From the cell containing the given text, extract its center point as (X, Y) coordinate. 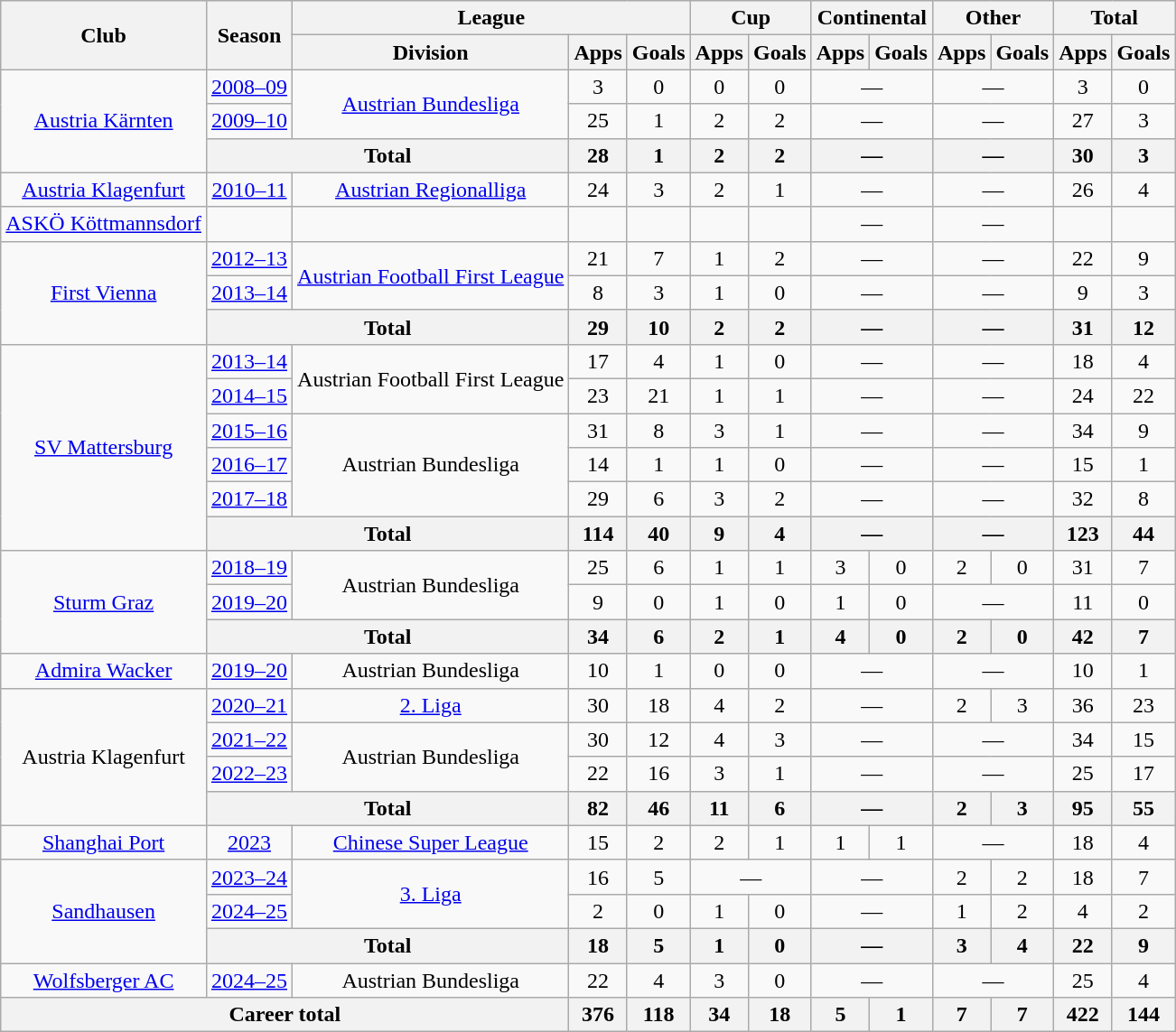
Cup (751, 18)
32 (1083, 499)
42 (1083, 637)
Season (249, 35)
3. Liga (431, 894)
2015–16 (249, 431)
2023–24 (249, 877)
Shanghai Port (104, 842)
ASKÖ Köttmannsdorf (104, 224)
SV Mattersburg (104, 447)
55 (1143, 808)
League (491, 18)
2. Liga (431, 705)
422 (1083, 1015)
376 (598, 1015)
Club (104, 35)
2009–10 (249, 121)
28 (598, 155)
Chinese Super League (431, 842)
123 (1083, 534)
Division (431, 52)
36 (1083, 705)
Wolfsberger AC (104, 980)
26 (1083, 190)
2021–22 (249, 739)
2012–13 (249, 258)
Austria Kärnten (104, 121)
Sturm Graz (104, 602)
40 (658, 534)
2016–17 (249, 465)
Other (993, 18)
2018–19 (249, 568)
144 (1143, 1015)
14 (598, 465)
95 (1083, 808)
Continental (872, 18)
2008–09 (249, 87)
Admira Wacker (104, 671)
Austrian Regionalliga (431, 190)
Sandhausen (104, 911)
2022–23 (249, 774)
118 (658, 1015)
2020–21 (249, 705)
46 (658, 808)
Career total (285, 1015)
2023 (249, 842)
27 (1083, 121)
2010–11 (249, 190)
2017–18 (249, 499)
First Vienna (104, 293)
114 (598, 534)
82 (598, 808)
2014–15 (249, 395)
44 (1143, 534)
